Return the [X, Y] coordinate for the center point of the cell that contains the specified text.  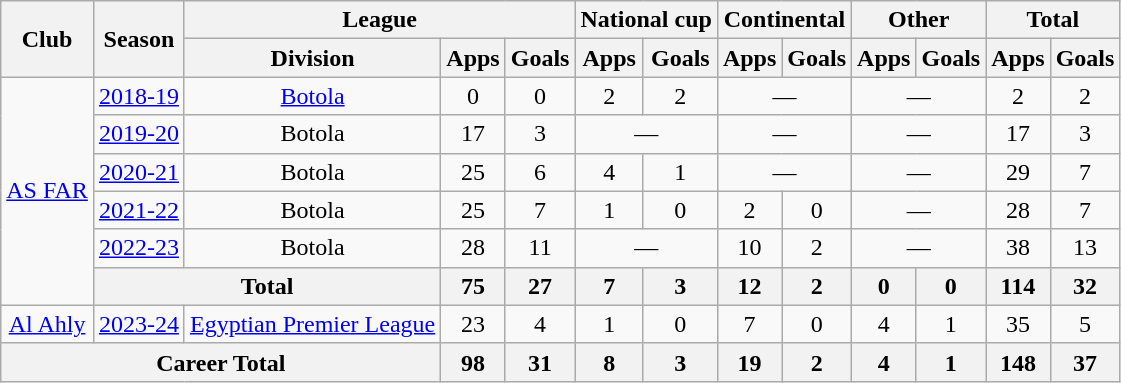
23 [473, 324]
19 [749, 362]
2019-20 [138, 134]
5 [1085, 324]
13 [1085, 248]
148 [1018, 362]
38 [1018, 248]
Club [48, 39]
2020-21 [138, 172]
6 [540, 172]
31 [540, 362]
Other [919, 20]
2021-22 [138, 210]
12 [749, 286]
75 [473, 286]
2018-19 [138, 96]
29 [1018, 172]
35 [1018, 324]
Egyptian Premier League [312, 324]
Career Total [221, 362]
32 [1085, 286]
114 [1018, 286]
AS FAR [48, 191]
98 [473, 362]
2022-23 [138, 248]
10 [749, 248]
League [379, 20]
National cup [646, 20]
Division [312, 58]
11 [540, 248]
8 [609, 362]
Continental [784, 20]
Al Ahly [48, 324]
37 [1085, 362]
2023-24 [138, 324]
Season [138, 39]
27 [540, 286]
